Extract the (x, y) coordinate from the center of the cell holding the provided text.  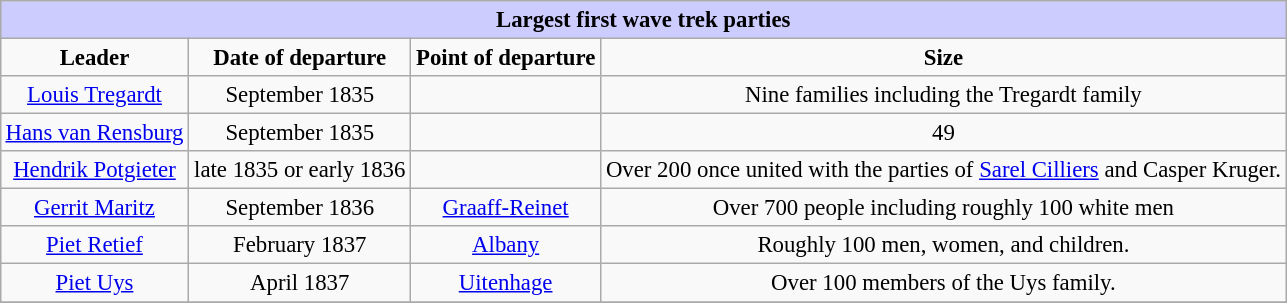
Over 200 once united with the parties of Sarel Cilliers and Casper Kruger. (944, 170)
Date of departure (300, 57)
Largest first wave trek parties (643, 20)
late 1835 or early 1836 (300, 170)
Graaff-Reinet (506, 208)
Louis Tregardt (94, 95)
April 1837 (300, 283)
Albany (506, 245)
Size (944, 57)
Gerrit Maritz (94, 208)
Over 100 members of the Uys family. (944, 283)
February 1837 (300, 245)
Roughly 100 men, women, and children. (944, 245)
Point of departure (506, 57)
Over 700 people including roughly 100 white men (944, 208)
Uitenhage (506, 283)
Piet Uys (94, 283)
49 (944, 133)
Hans van Rensburg (94, 133)
September 1836 (300, 208)
Piet Retief (94, 245)
Hendrik Potgieter (94, 170)
Nine families including the Tregardt family (944, 95)
Leader (94, 57)
